Scan for the cell matching the given text and deliver its (X, Y) coordinate at center. 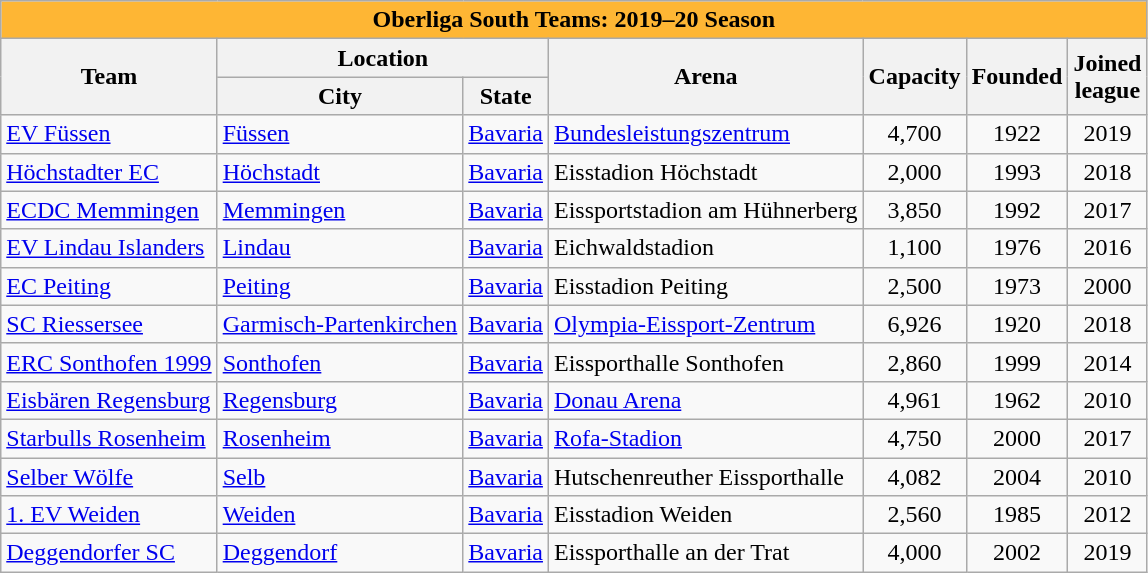
Team (109, 77)
Eissporthalle an der Trat (706, 553)
1985 (1017, 515)
1999 (1017, 362)
State (506, 96)
Füssen (340, 134)
4,000 (914, 553)
Rosenheim (340, 438)
Eisstadion Höchstadt (706, 172)
ECDC Memmingen (109, 210)
Oberliga South Teams: 2019–20 Season (574, 20)
Regensburg (340, 400)
Weiden (340, 515)
4,700 (914, 134)
3,850 (914, 210)
EV Lindau Islanders (109, 248)
1922 (1017, 134)
EC Peiting (109, 286)
1962 (1017, 400)
2014 (1108, 362)
1976 (1017, 248)
Bundesleistungszentrum (706, 134)
Location (382, 58)
2,560 (914, 515)
1,100 (914, 248)
Rofa-Stadion (706, 438)
2016 (1108, 248)
Capacity (914, 77)
Memmingen (340, 210)
Höchstadter EC (109, 172)
City (340, 96)
1992 (1017, 210)
1920 (1017, 324)
Olympia-Eissport-Zentrum (706, 324)
1973 (1017, 286)
EV Füssen (109, 134)
2,500 (914, 286)
Eisstadion Peiting (706, 286)
Selber Wölfe (109, 477)
1. EV Weiden (109, 515)
Starbulls Rosenheim (109, 438)
2002 (1017, 553)
Eissportstadion am Hühnerberg (706, 210)
Joined league (1108, 77)
Founded (1017, 77)
6,926 (914, 324)
Arena (706, 77)
2,860 (914, 362)
Eisbären Regensburg (109, 400)
Hutschenreuther Eissporthalle (706, 477)
4,750 (914, 438)
ERC Sonthofen 1999 (109, 362)
SC Riessersee (109, 324)
4,961 (914, 400)
Höchstadt (340, 172)
Garmisch-Partenkirchen (340, 324)
Selb (340, 477)
Eisstadion Weiden (706, 515)
4,082 (914, 477)
Deggendorfer SC (109, 553)
Donau Arena (706, 400)
Eissporthalle Sonthofen (706, 362)
Sonthofen (340, 362)
1993 (1017, 172)
Eichwaldstadion (706, 248)
Peiting (340, 286)
2012 (1108, 515)
2,000 (914, 172)
Lindau (340, 248)
Deggendorf (340, 553)
2004 (1017, 477)
